Locate the cell with the specified text and output its [X, Y] center coordinate. 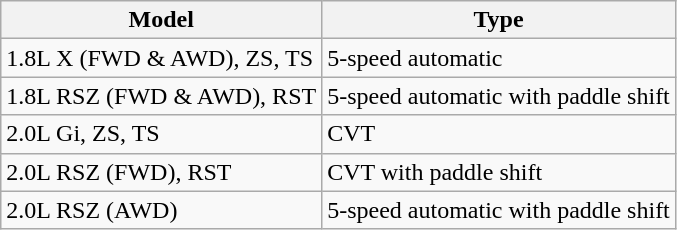
CVT [499, 134]
1.8L X (FWD & AWD), ZS, TS [162, 58]
1.8L RSZ (FWD & AWD), RST [162, 96]
Type [499, 20]
CVT with paddle shift [499, 172]
2.0L RSZ (FWD), RST [162, 172]
Model [162, 20]
2.0L Gi, ZS, TS [162, 134]
5-speed automatic [499, 58]
2.0L RSZ (AWD) [162, 210]
